Output the [X, Y] coordinate of the center of the cell containing the given text.  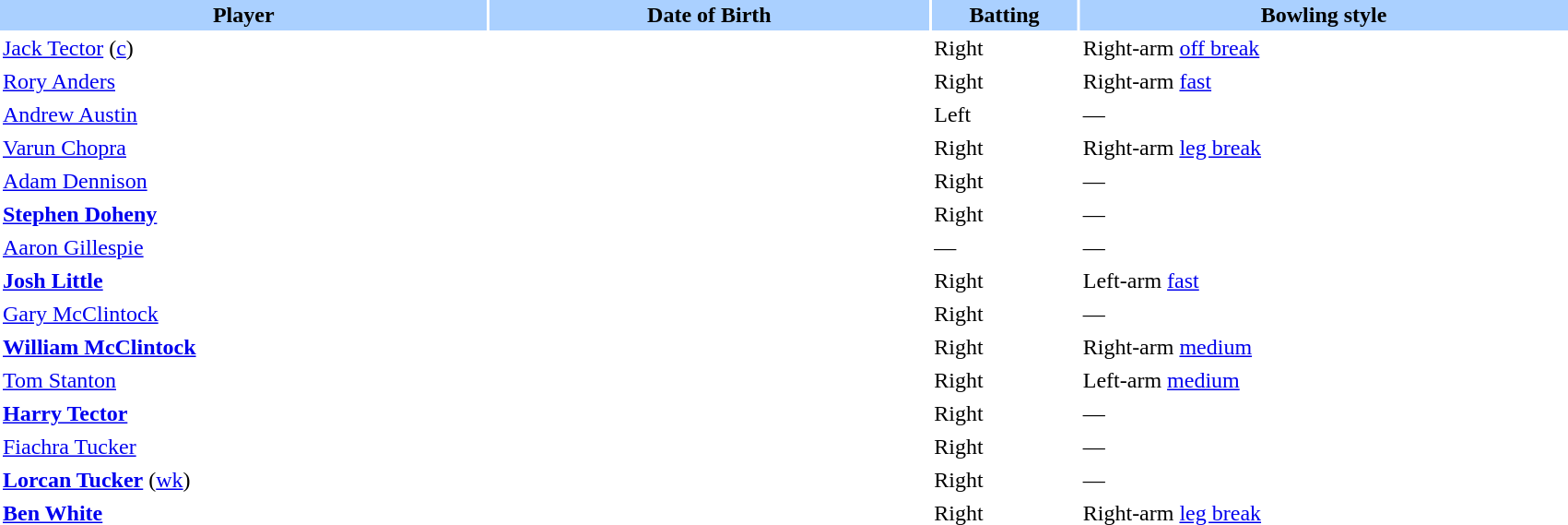
Josh Little [243, 280]
Batting [1005, 15]
Adam Dennison [243, 181]
Left-arm fast [1324, 280]
Jack Tector (c) [243, 48]
Harry Tector [243, 413]
Left [1005, 114]
Player [243, 15]
Gary McClintock [243, 314]
Right-arm leg break [1324, 148]
Andrew Austin [243, 114]
Fiachra Tucker [243, 447]
Aaron Gillespie [243, 247]
Rory Anders [243, 81]
Left-arm medium [1324, 380]
Stephen Doheny [243, 214]
Varun Chopra [243, 148]
William McClintock [243, 347]
Right-arm off break [1324, 48]
Lorcan Tucker (wk) [243, 480]
Bowling style [1324, 15]
Right-arm fast [1324, 81]
Tom Stanton [243, 380]
Date of Birth [710, 15]
Right-arm medium [1324, 347]
